From the cell containing the given text, extract its center point as (X, Y) coordinate. 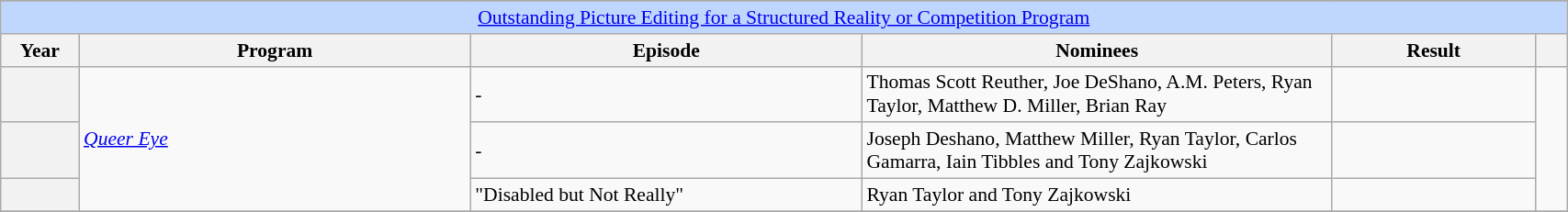
Result (1434, 50)
Nominees (1097, 50)
"Disabled but Not Really" (666, 195)
Ryan Taylor and Tony Zajkowski (1097, 195)
Thomas Scott Reuther, Joe DeShano, A.M. Peters, Ryan Taylor, Matthew D. Miller, Brian Ray (1097, 94)
Outstanding Picture Editing for a Structured Reality or Competition Program (784, 17)
Joseph Deshano, Matthew Miller, Ryan Taylor, Carlos Gamarra, Iain Tibbles and Tony Zajkowski (1097, 151)
Year (40, 50)
Queer Eye (275, 139)
Episode (666, 50)
Program (275, 50)
